Scan for the cell matching the given text and deliver its [x, y] coordinate at center. 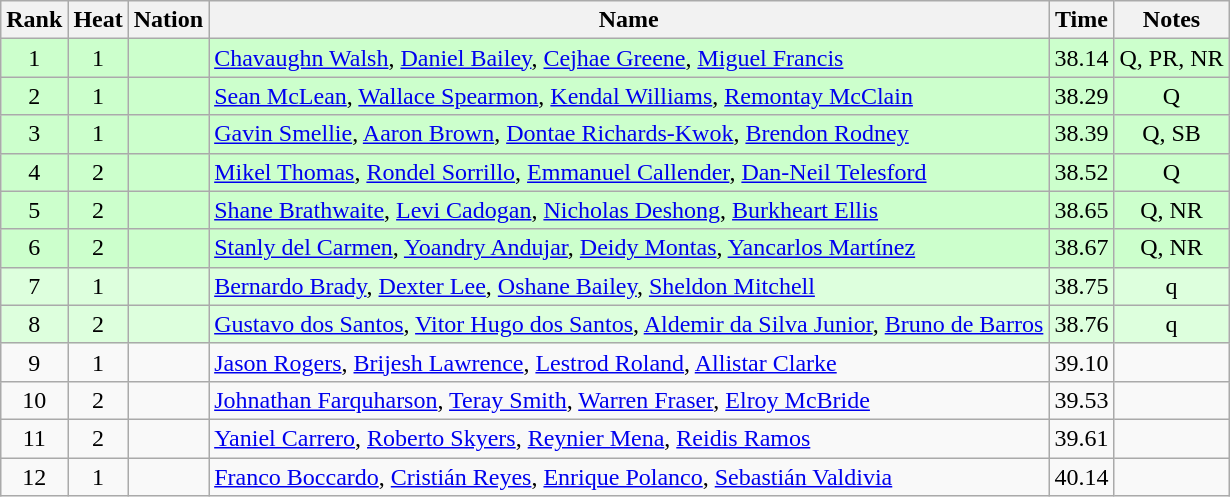
38.39 [1082, 134]
Name [629, 20]
Gustavo dos Santos, Vitor Hugo dos Santos, Aldemir da Silva Junior, Bruno de Barros [629, 324]
Johnathan Farquharson, Teray Smith, Warren Fraser, Elroy McBride [629, 400]
39.53 [1082, 400]
Sean McLean, Wallace Spearmon, Kendal Williams, Remontay McClain [629, 96]
5 [34, 210]
40.14 [1082, 477]
39.61 [1082, 438]
Jason Rogers, Brijesh Lawrence, Lestrod Roland, Allistar Clarke [629, 362]
Heat [98, 20]
7 [34, 286]
Rank [34, 20]
Notes [1172, 20]
Q, PR, NR [1172, 58]
Yaniel Carrero, Roberto Skyers, Reynier Mena, Reidis Ramos [629, 438]
4 [34, 172]
Stanly del Carmen, Yoandry Andujar, Deidy Montas, Yancarlos Martínez [629, 248]
Time [1082, 20]
38.52 [1082, 172]
11 [34, 438]
38.75 [1082, 286]
12 [34, 477]
Gavin Smellie, Aaron Brown, Dontae Richards-Kwok, Brendon Rodney [629, 134]
39.10 [1082, 362]
Franco Boccardo, Cristián Reyes, Enrique Polanco, Sebastián Valdivia [629, 477]
Mikel Thomas, Rondel Sorrillo, Emmanuel Callender, Dan-Neil Telesford [629, 172]
Q, SB [1172, 134]
3 [34, 134]
Bernardo Brady, Dexter Lee, Oshane Bailey, Sheldon Mitchell [629, 286]
38.65 [1082, 210]
8 [34, 324]
38.29 [1082, 96]
Nation [168, 20]
6 [34, 248]
9 [34, 362]
38.76 [1082, 324]
Shane Brathwaite, Levi Cadogan, Nicholas Deshong, Burkheart Ellis [629, 210]
Chavaughn Walsh, Daniel Bailey, Cejhae Greene, Miguel Francis [629, 58]
38.67 [1082, 248]
10 [34, 400]
38.14 [1082, 58]
